Pinpoint the cell where the given text exists, returning its (x, y) midpoint coordinate. 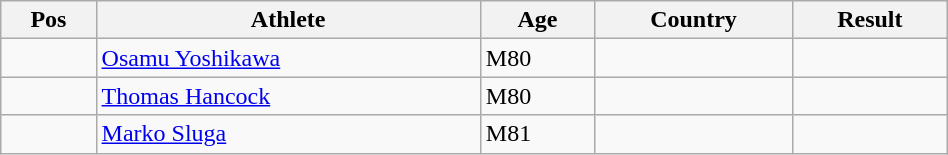
Age (537, 20)
Result (870, 20)
Country (694, 20)
Thomas Hancock (288, 96)
Pos (48, 20)
Athlete (288, 20)
Osamu Yoshikawa (288, 58)
Marko Sluga (288, 134)
M81 (537, 134)
